Identify which cell holds the provided text, then report its (X, Y) central coordinate. 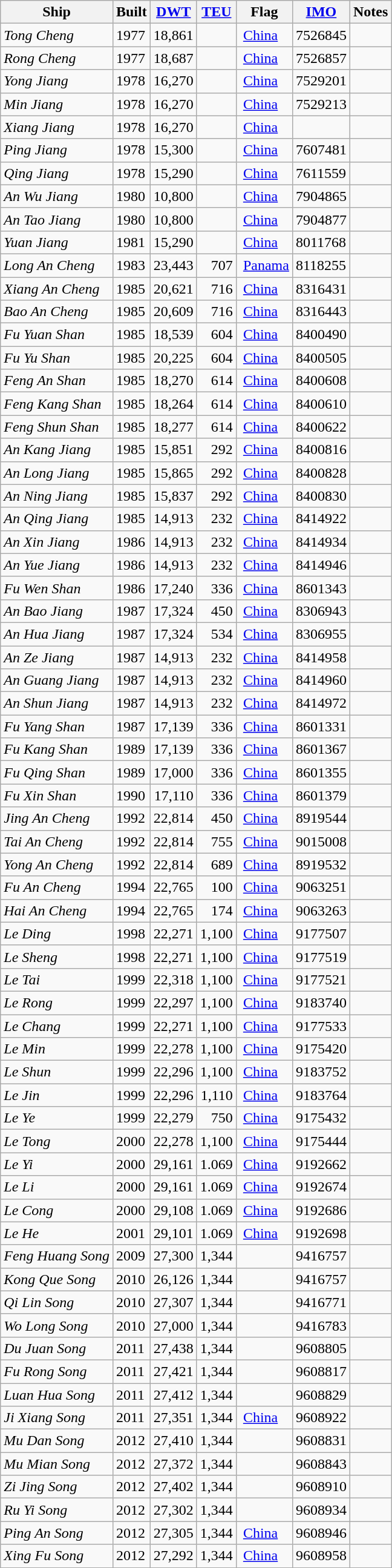
9608843 (321, 1464)
9608934 (321, 1510)
Du Juan Song (57, 1348)
20,609 (173, 312)
Feng Kang Shan (57, 404)
Le Shun (57, 1072)
Le Sheng (57, 957)
Ru Yi Song (57, 1510)
17,110 (173, 796)
8400490 (321, 335)
9177519 (321, 957)
18,687 (173, 58)
8601379 (321, 796)
20,225 (173, 358)
Le Ye (57, 1118)
8306943 (321, 611)
8316431 (321, 289)
IMO (321, 12)
Wo Long Song (57, 1325)
An Kang Jiang (57, 450)
8414972 (321, 703)
9192698 (321, 1233)
20,621 (173, 289)
27,302 (173, 1510)
An Shun Jiang (57, 703)
755 (217, 842)
100 (217, 888)
Fu Rong Song (57, 1371)
9608805 (321, 1348)
Flag (264, 12)
7526845 (321, 35)
8414934 (321, 542)
An Tao Jiang (57, 219)
18,264 (173, 404)
An Wu Jiang (57, 196)
Qing Jiang (57, 173)
Tong Cheng (57, 35)
9183764 (321, 1095)
Ping An Song (57, 1533)
9416771 (321, 1302)
Le Cong (57, 1210)
8919532 (321, 865)
2009 (131, 1256)
Built (131, 12)
18,270 (173, 381)
18,861 (173, 35)
Xiang An Cheng (57, 289)
9608831 (321, 1441)
27,300 (173, 1256)
7529213 (321, 104)
9183740 (321, 1003)
Mu Dan Song (57, 1441)
Le Chang (57, 1026)
27,410 (173, 1441)
Fu Xin Shan (57, 796)
9175444 (321, 1141)
9063263 (321, 911)
Le Ding (57, 934)
27,305 (173, 1533)
Jing An Cheng (57, 819)
8601367 (321, 749)
Notes (370, 12)
174 (217, 911)
Long An Cheng (57, 265)
8400608 (321, 381)
22,318 (173, 980)
17,000 (173, 772)
Yong Jiang (57, 81)
707 (217, 265)
8919544 (321, 819)
Ji Xiang Song (57, 1418)
29,101 (173, 1233)
Mu Mian Song (57, 1464)
Panama (264, 265)
Fu Yu Shan (57, 358)
8414946 (321, 565)
Le Tai (57, 980)
Ping Jiang (57, 150)
27,000 (173, 1325)
Le Li (57, 1187)
Fu Yang Shan (57, 726)
9177521 (321, 980)
Le Jin (57, 1095)
8400828 (321, 473)
An Ning Jiang (57, 496)
Luan Hua Song (57, 1394)
27,412 (173, 1394)
8601355 (321, 772)
An Bao Jiang (57, 611)
Le Yi (57, 1164)
TEU (217, 12)
9608958 (321, 1556)
9608829 (321, 1394)
8118255 (321, 265)
8400610 (321, 404)
17,240 (173, 588)
9608946 (321, 1533)
15,865 (173, 473)
15,300 (173, 150)
Yong An Cheng (57, 865)
Qi Lin Song (57, 1302)
Xiang Jiang (57, 127)
9608922 (321, 1418)
Yuan Jiang (57, 242)
9192662 (321, 1164)
27,292 (173, 1556)
9015008 (321, 842)
9175432 (321, 1118)
Tai An Cheng (57, 842)
8400622 (321, 427)
689 (217, 865)
18,277 (173, 427)
22,279 (173, 1118)
8011768 (321, 242)
9183752 (321, 1072)
DWT (173, 12)
27,372 (173, 1464)
26,126 (173, 1279)
An Guang Jiang (57, 680)
8306955 (321, 634)
Le He (57, 1233)
23,443 (173, 265)
Kong Que Song (57, 1279)
2001 (131, 1233)
Fu Kang Shan (57, 749)
534 (217, 634)
An Long Jiang (57, 473)
27,421 (173, 1371)
An Xin Jiang (57, 542)
9192686 (321, 1210)
1,110 (217, 1095)
7611559 (321, 173)
Min Jiang (57, 104)
9192674 (321, 1187)
18,539 (173, 335)
An Yue Jiang (57, 565)
8414958 (321, 657)
27,402 (173, 1487)
Feng An Shan (57, 381)
7526857 (321, 58)
Feng Huang Song (57, 1256)
9608910 (321, 1487)
Fu Wen Shan (57, 588)
An Hua Jiang (57, 634)
1983 (131, 265)
Fu An Cheng (57, 888)
Rong Cheng (57, 58)
750 (217, 1118)
Xing Fu Song (57, 1556)
27,307 (173, 1302)
27,438 (173, 1348)
8601343 (321, 588)
9608817 (321, 1371)
7904865 (321, 196)
8414960 (321, 680)
Le Tong (57, 1141)
Fu Qing Shan (57, 772)
9177533 (321, 1026)
1981 (131, 242)
27,351 (173, 1418)
Ship (57, 12)
15,851 (173, 450)
8400816 (321, 450)
8601331 (321, 726)
15,837 (173, 496)
8400830 (321, 496)
8400505 (321, 358)
7904877 (321, 219)
7607481 (321, 150)
Bao An Cheng (57, 312)
An Qing Jiang (57, 519)
8414922 (321, 519)
Zi Jing Song (57, 1487)
8316443 (321, 312)
Fu Yuan Shan (57, 335)
9416783 (321, 1325)
Feng Shun Shan (57, 427)
9177507 (321, 934)
1990 (131, 796)
Le Rong (57, 1003)
22,297 (173, 1003)
9175420 (321, 1049)
Hai An Cheng (57, 911)
7529201 (321, 81)
Le Min (57, 1049)
9063251 (321, 888)
29,108 (173, 1210)
An Ze Jiang (57, 657)
